Pinpoint the cell where the given text exists, returning its [X, Y] midpoint coordinate. 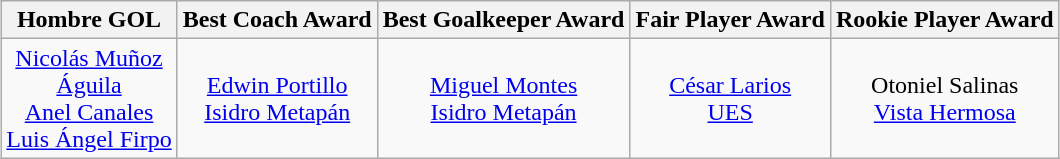
Otoniel SalinasVista Hermosa [944, 98]
Miguel MontesIsidro Metapán [504, 98]
Hombre GOL [89, 20]
César LariosUES [730, 98]
Best Goalkeeper Award [504, 20]
Nicolás MuñozÁguila Anel Canales Luis Ángel Firpo [89, 98]
Edwin PortilloIsidro Metapán [277, 98]
Fair Player Award [730, 20]
Rookie Player Award [944, 20]
Best Coach Award [277, 20]
